Locate the cell with the specified text and output its [x, y] center coordinate. 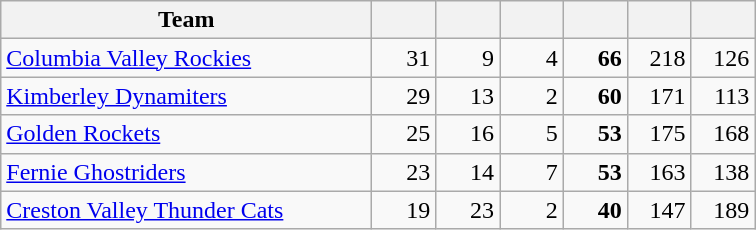
29 [404, 96]
Creston Valley Thunder Cats [186, 210]
7 [532, 172]
Fernie Ghostriders [186, 172]
9 [468, 58]
138 [723, 172]
19 [404, 210]
Columbia Valley Rockies [186, 58]
126 [723, 58]
113 [723, 96]
147 [659, 210]
66 [595, 58]
25 [404, 134]
168 [723, 134]
Golden Rockets [186, 134]
40 [595, 210]
60 [595, 96]
4 [532, 58]
218 [659, 58]
13 [468, 96]
171 [659, 96]
Team [186, 20]
Kimberley Dynamiters [186, 96]
14 [468, 172]
189 [723, 210]
16 [468, 134]
163 [659, 172]
5 [532, 134]
31 [404, 58]
175 [659, 134]
